Find where the given text appears and provide that cell's center as [X, Y] coordinate. 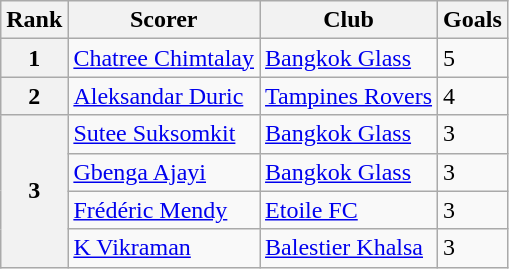
Goals [473, 20]
Aleksandar Duric [164, 96]
5 [473, 58]
Scorer [164, 20]
1 [34, 58]
Balestier Khalsa [349, 248]
4 [473, 96]
Gbenga Ajayi [164, 172]
2 [34, 96]
Etoile FC [349, 210]
Sutee Suksomkit [164, 134]
Tampines Rovers [349, 96]
Rank [34, 20]
Chatree Chimtalay [164, 58]
K Vikraman [164, 248]
Frédéric Mendy [164, 210]
Club [349, 20]
